Pinpoint the cell where the given text exists, returning its [X, Y] midpoint coordinate. 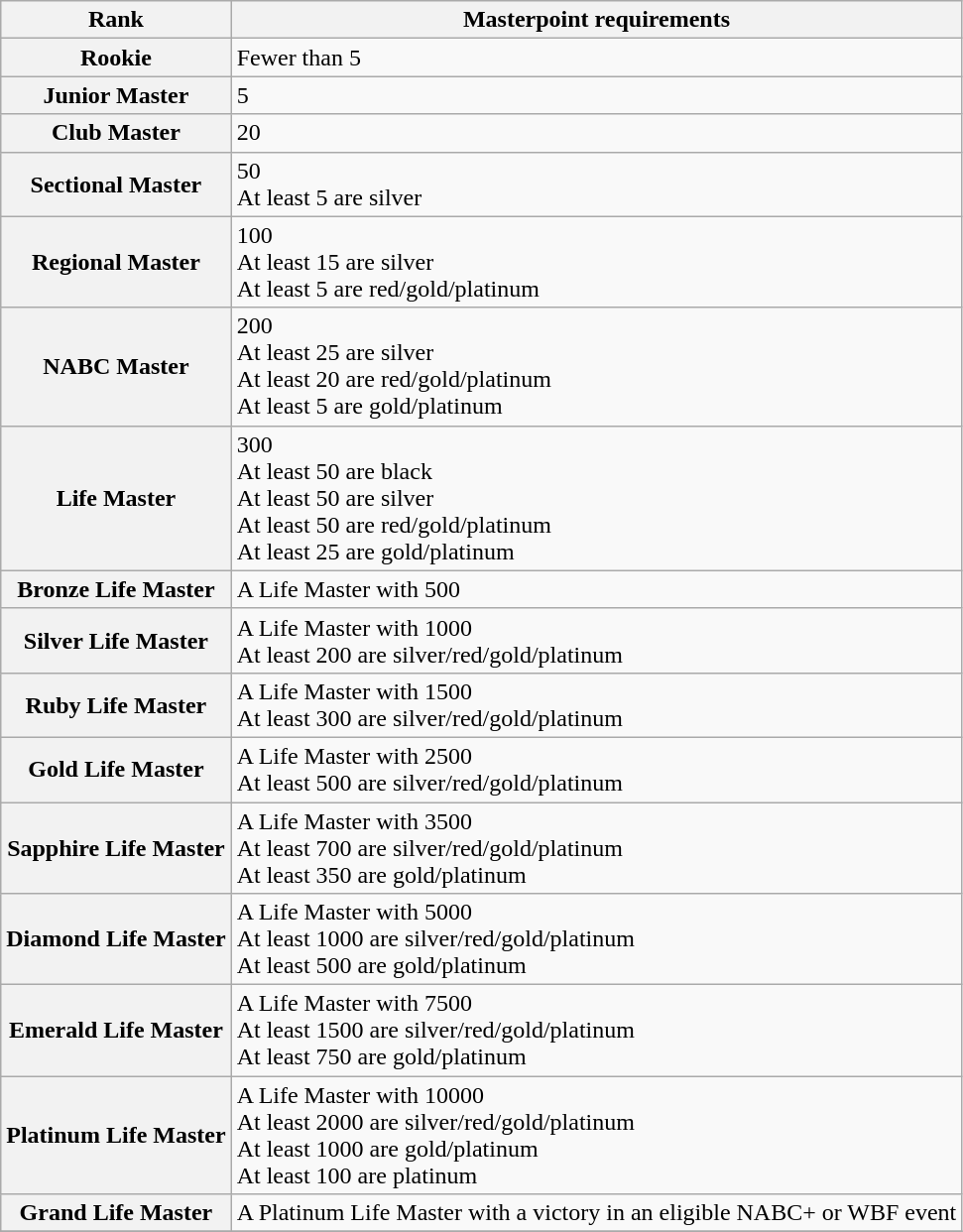
A Life Master with 3500At least 700 are silver/red/gold/platinumAt least 350 are gold/platinum [597, 847]
Life Master [116, 498]
50At least 5 are silver [597, 185]
Grand Life Master [116, 1213]
A Life Master with 7500At least 1500 are silver/red/gold/platinumAt least 750 are gold/platinum [597, 1031]
Fewer than 5 [597, 58]
A Life Master with 500 [597, 589]
Diamond Life Master [116, 939]
Junior Master [116, 95]
Regional Master [116, 262]
Rank [116, 20]
Platinum Life Master [116, 1135]
Masterpoint requirements [597, 20]
Rookie [116, 58]
A Life Master with 2500At least 500 are silver/red/gold/platinum [597, 770]
Emerald Life Master [116, 1031]
Sectional Master [116, 185]
A Life Master with 1000At least 200 are silver/red/gold/platinum [597, 641]
Sapphire Life Master [116, 847]
Silver Life Master [116, 641]
Club Master [116, 133]
A Life Master with 10000At least 2000 are silver/red/gold/platinumAt least 1000 are gold/platinumAt least 100 are platinum [597, 1135]
Ruby Life Master [116, 704]
300At least 50 are blackAt least 50 are silverAt least 50 are red/gold/platinumAt least 25 are gold/platinum [597, 498]
200At least 25 are silverAt least 20 are red/gold/platinumAt least 5 are gold/platinum [597, 367]
A Life Master with 1500At least 300 are silver/red/gold/platinum [597, 704]
100At least 15 are silverAt least 5 are red/gold/platinum [597, 262]
Gold Life Master [116, 770]
NABC Master [116, 367]
20 [597, 133]
Bronze Life Master [116, 589]
A Life Master with 5000At least 1000 are silver/red/gold/platinumAt least 500 are gold/platinum [597, 939]
A Platinum Life Master with a victory in an eligible NABC+ or WBF event [597, 1213]
5 [597, 95]
